Determine the (X, Y) coordinate at the center of the cell enclosing the given text.  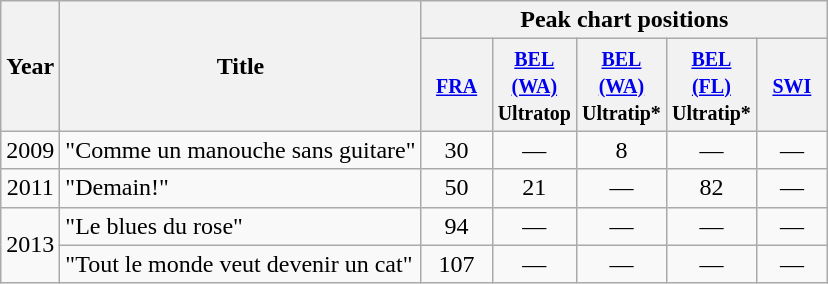
"Le blues du rose" (240, 226)
50 (456, 188)
"Tout le monde veut devenir un cat" (240, 264)
2009 (30, 150)
8 (621, 150)
BEL (WA)Ultratop (534, 85)
Peak chart positions (624, 20)
Year (30, 66)
30 (456, 150)
2011 (30, 188)
82 (711, 188)
BEL (WA)Ultratip* (621, 85)
Title (240, 66)
"Comme un manouche sans guitare" (240, 150)
"Demain!" (240, 188)
SWI (792, 85)
94 (456, 226)
107 (456, 264)
21 (534, 188)
FRA (456, 85)
2013 (30, 245)
BEL (FL)Ultratip* (711, 85)
